For the text-containing cell, return its midpoint in [X, Y] coordinate format. 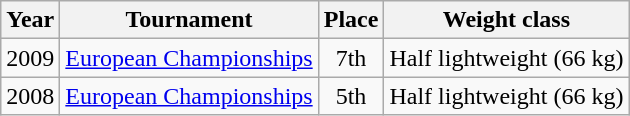
2009 [30, 58]
Year [30, 20]
2008 [30, 96]
Tournament [189, 20]
Place [351, 20]
7th [351, 58]
5th [351, 96]
Weight class [506, 20]
